Output the (x, y) coordinate of the center of the cell containing the given text.  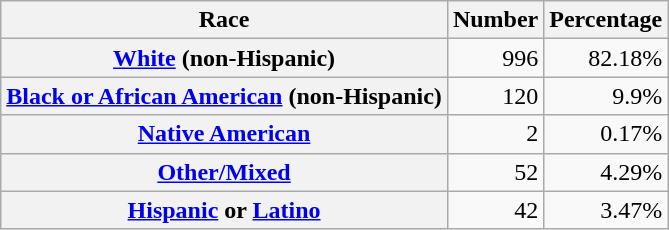
82.18% (606, 58)
0.17% (606, 134)
996 (495, 58)
Native American (224, 134)
Hispanic or Latino (224, 210)
Percentage (606, 20)
Number (495, 20)
Black or African American (non-Hispanic) (224, 96)
4.29% (606, 172)
3.47% (606, 210)
2 (495, 134)
Race (224, 20)
120 (495, 96)
Other/Mixed (224, 172)
52 (495, 172)
9.9% (606, 96)
42 (495, 210)
White (non-Hispanic) (224, 58)
